Identify which cell holds the provided text, then report its (x, y) central coordinate. 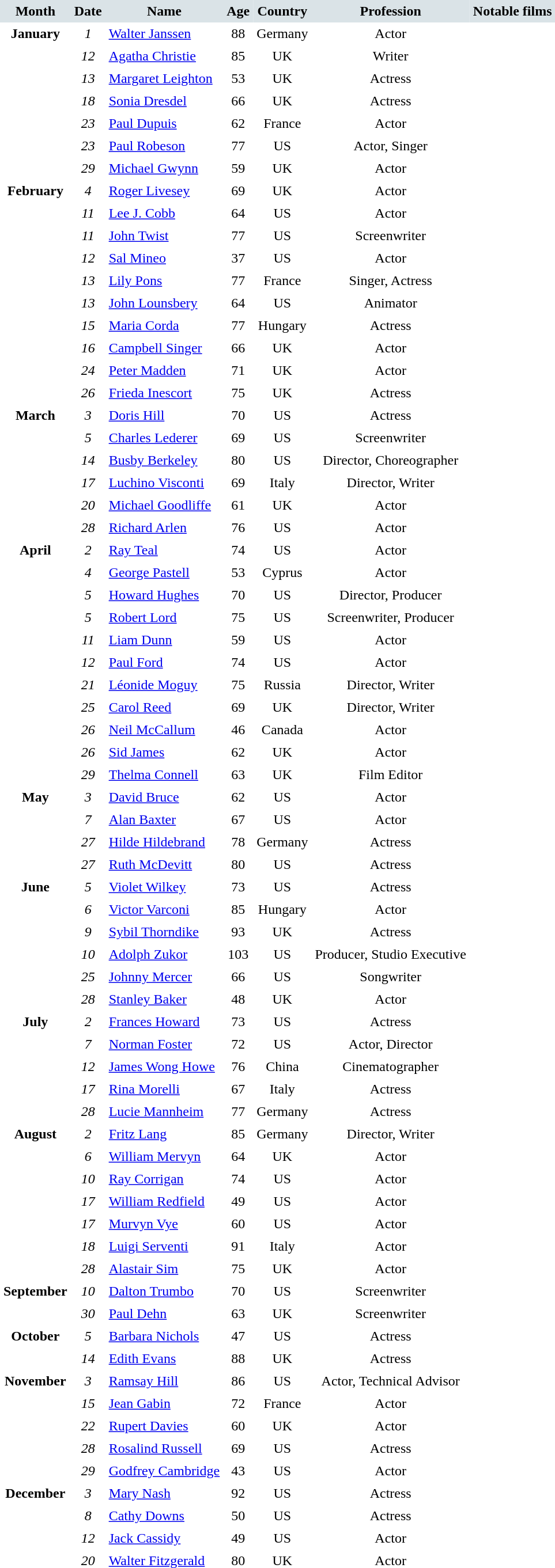
Hilde Hildebrand (165, 842)
Animator (391, 303)
Agatha Christie (165, 56)
30 (88, 1314)
Ray Teal (165, 550)
Roger Livesey (165, 191)
Margaret Leighton (165, 78)
August (36, 1201)
Cyprus (282, 572)
Rupert Davies (165, 1426)
Frances Howard (165, 1022)
93 (238, 932)
Luchino Visconti (165, 483)
Lee J. Cobb (165, 213)
103 (238, 955)
April (36, 662)
Actor, Technical Advisor (391, 1381)
Canada (282, 730)
20 (88, 506)
47 (238, 1336)
Fritz Lang (165, 1134)
Maria Corda (165, 326)
46 (238, 730)
Barbara Nichols (165, 1336)
Michael Gwynn (165, 168)
William Mervyn (165, 1156)
Léonide Moguy (165, 685)
16 (88, 348)
48 (238, 1000)
September (36, 1303)
China (282, 1066)
Victor Varconi (165, 910)
February (36, 281)
Screenwriter, Producer (391, 617)
Sid James (165, 752)
Lucie Mannheim (165, 1111)
Cinematographer (391, 1066)
Singer, Actress (391, 281)
Sal Mineo (165, 258)
Film Editor (391, 775)
Writer (391, 56)
Walter Janssen (165, 33)
Campbell Singer (165, 348)
Actor, Director (391, 1045)
Profession (391, 12)
Ray Corrigan (165, 1179)
Alan Baxter (165, 820)
June (36, 943)
James Wong Howe (165, 1066)
Date (88, 12)
Howard Hughes (165, 595)
Ruth McDevitt (165, 865)
Paul Robeson (165, 146)
22 (88, 1426)
Robert Lord (165, 617)
92 (238, 1494)
Murvyn Vye (165, 1224)
50 (238, 1516)
21 (88, 685)
Carol Reed (165, 707)
Country (282, 12)
David Bruce (165, 797)
Doris Hill (165, 416)
Paul Dehn (165, 1314)
Liam Dunn (165, 640)
Busby Berkeley (165, 461)
November (36, 1426)
Songwriter (391, 977)
John Lounsbery (165, 303)
Norman Foster (165, 1045)
March (36, 472)
Richard Arlen (165, 527)
Paul Dupuis (165, 123)
43 (238, 1471)
Cathy Downs (165, 1516)
Age (238, 12)
Dalton Trumbo (165, 1291)
Sonia Dresdel (165, 101)
78 (238, 842)
Name (165, 12)
Rina Morelli (165, 1089)
Rosalind Russell (165, 1449)
91 (238, 1246)
Adolph Zukor (165, 955)
71 (238, 371)
Jean Gabin (165, 1404)
9 (88, 932)
Jack Cassidy (165, 1539)
1 (88, 33)
Frieda Inescort (165, 393)
Sybil Thorndike (165, 932)
Ramsay Hill (165, 1381)
8 (88, 1516)
Michael Goodliffe (165, 506)
Luigi Serventi (165, 1246)
Actor, Singer (391, 146)
Lily Pons (165, 281)
Johnny Mercer (165, 977)
Director, Choreographer (391, 461)
Month (36, 12)
Director, Producer (391, 595)
Russia (282, 685)
Charles Lederer (165, 438)
October (36, 1347)
May (36, 831)
William Redfield (165, 1201)
January (36, 101)
Godfrey Cambridge (165, 1471)
61 (238, 506)
Mary Nash (165, 1494)
Neil McCallum (165, 730)
Producer, Studio Executive (391, 955)
86 (238, 1381)
24 (88, 371)
Paul Ford (165, 662)
Alastair Sim (165, 1269)
July (36, 1066)
Thelma Connell (165, 775)
George Pastell (165, 572)
Peter Madden (165, 371)
Edith Evans (165, 1359)
37 (238, 258)
Stanley Baker (165, 1000)
John Twist (165, 236)
Violet Wilkey (165, 887)
